Detect which cell encompasses the target text, then output its (x, y) center coordinate. 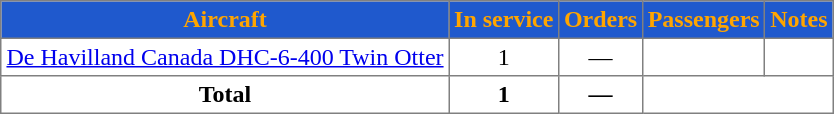
De Havilland Canada DHC-6-400 Twin Otter (225, 57)
Total (225, 95)
Passengers (703, 20)
In service (504, 20)
Orders (601, 20)
Aircraft (225, 20)
Notes (799, 20)
